Extract the (X, Y) coordinate from the center of the cell holding the provided text.  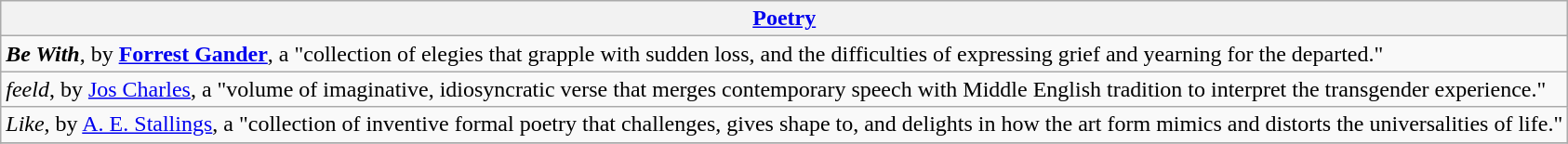
Poetry (785, 19)
